Provide the [X, Y] coordinate of the cell's center where the given text is located.  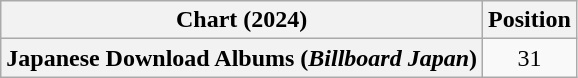
31 [530, 58]
Position [530, 20]
Chart (2024) [242, 20]
Japanese Download Albums (Billboard Japan) [242, 58]
